Detect which cell encompasses the target text, then output its [X, Y] center coordinate. 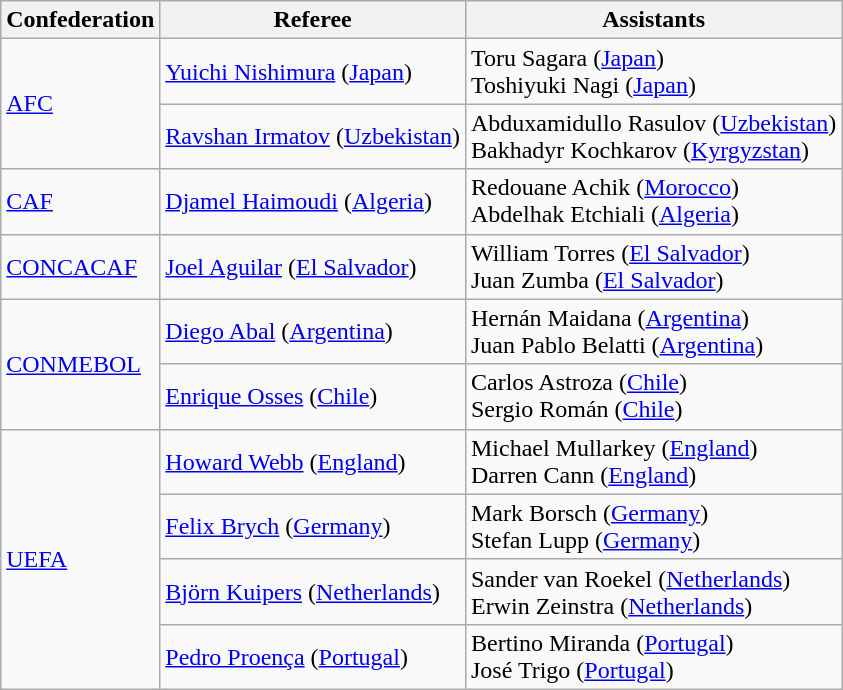
Assistants [653, 20]
William Torres (El Salvador)Juan Zumba (El Salvador) [653, 266]
Felix Brych (Germany) [313, 526]
Michael Mullarkey (England)Darren Cann (England) [653, 462]
Confederation [80, 20]
Referee [313, 20]
Redouane Achik (Morocco)Abdelhak Etchiali (Algeria) [653, 202]
Toru Sagara (Japan)Toshiyuki Nagi (Japan) [653, 72]
Sander van Roekel (Netherlands)Erwin Zeinstra (Netherlands) [653, 592]
UEFA [80, 559]
Bertino Miranda (Portugal)José Trigo (Portugal) [653, 656]
Björn Kuipers (Netherlands) [313, 592]
CONMEBOL [80, 364]
Yuichi Nishimura (Japan) [313, 72]
Ravshan Irmatov (Uzbekistan) [313, 136]
AFC [80, 104]
Joel Aguilar (El Salvador) [313, 266]
Pedro Proença (Portugal) [313, 656]
Abduxamidullo Rasulov (Uzbekistan)Bakhadyr Kochkarov (Kyrgyzstan) [653, 136]
Howard Webb (England) [313, 462]
CAF [80, 202]
CONCACAF [80, 266]
Mark Borsch (Germany)Stefan Lupp (Germany) [653, 526]
Hernán Maidana (Argentina)Juan Pablo Belatti (Argentina) [653, 332]
Enrique Osses (Chile) [313, 396]
Carlos Astroza (Chile)Sergio Román (Chile) [653, 396]
Diego Abal (Argentina) [313, 332]
Djamel Haimoudi (Algeria) [313, 202]
